Locate the cell with the specified text and output its [X, Y] center coordinate. 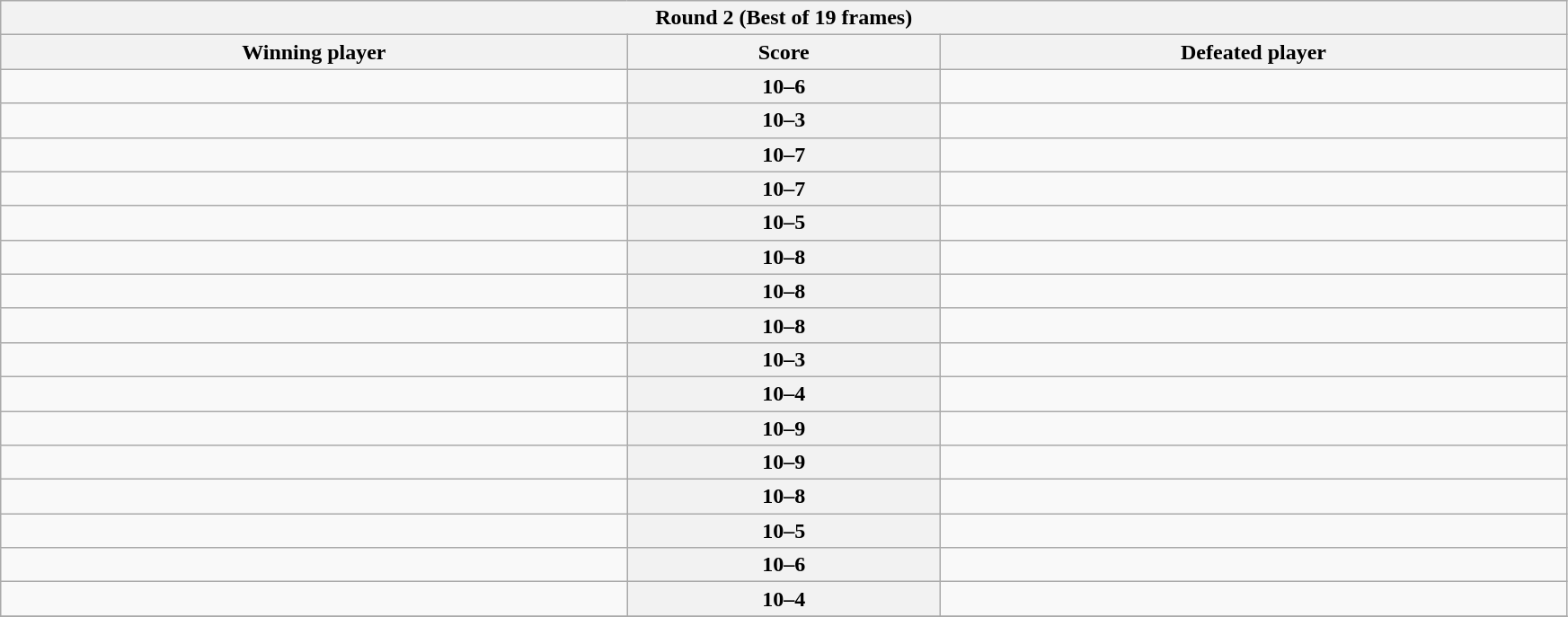
Score [784, 52]
Winning player [314, 52]
Defeated player [1253, 52]
Round 2 (Best of 19 frames) [784, 18]
